Output the [x, y] coordinate of the center of the cell containing the given text.  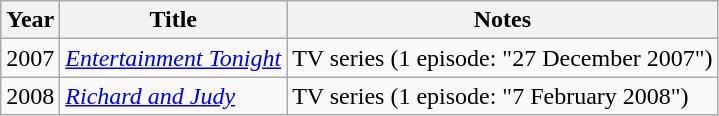
Entertainment Tonight [174, 58]
2008 [30, 96]
TV series (1 episode: "7 February 2008") [502, 96]
Notes [502, 20]
Richard and Judy [174, 96]
TV series (1 episode: "27 December 2007") [502, 58]
2007 [30, 58]
Year [30, 20]
Title [174, 20]
